Return (x, y) of the center of cell containing provided text 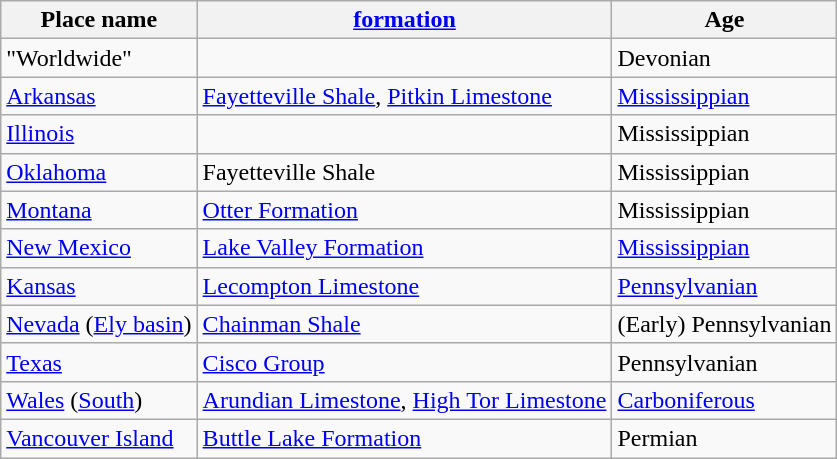
Devonian (724, 58)
Permian (724, 438)
Age (724, 20)
Place name (99, 20)
(Early) Pennsylvanian (724, 324)
Cisco Group (404, 362)
Kansas (99, 286)
Vancouver Island (99, 438)
Wales (South) (99, 400)
Arkansas (99, 96)
"Worldwide" (99, 58)
Montana (99, 210)
Nevada (Ely basin) (99, 324)
Oklahoma (99, 172)
Buttle Lake Formation (404, 438)
Carboniferous (724, 400)
Chainman Shale (404, 324)
Lake Valley Formation (404, 248)
Fayetteville Shale, Pitkin Limestone (404, 96)
Arundian Limestone, High Tor Limestone (404, 400)
Texas (99, 362)
formation (404, 20)
Lecompton Limestone (404, 286)
Fayetteville Shale (404, 172)
New Mexico (99, 248)
Illinois (99, 134)
Otter Formation (404, 210)
